Scan for the cell matching the given text and deliver its (x, y) coordinate at center. 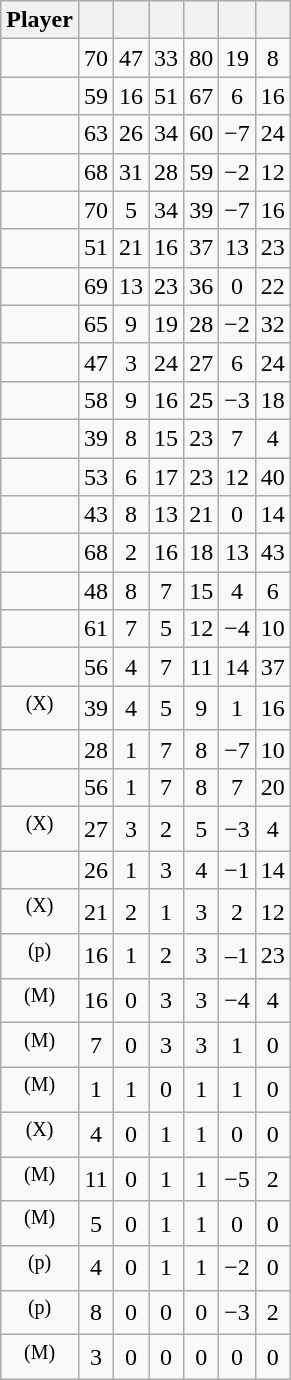
32 (272, 324)
67 (202, 96)
20 (272, 787)
40 (272, 477)
65 (96, 324)
33 (166, 58)
53 (96, 477)
61 (96, 629)
58 (96, 400)
48 (96, 591)
–1 (238, 956)
22 (272, 286)
31 (132, 172)
17 (166, 477)
36 (202, 286)
69 (96, 286)
25 (202, 400)
63 (96, 134)
−5 (238, 1178)
−1 (238, 870)
80 (202, 58)
Player (40, 20)
60 (202, 134)
